Return [X, Y] of the center of cell containing provided text 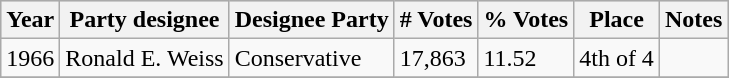
Party designee [144, 20]
Designee Party [312, 20]
Place [617, 20]
17,863 [436, 58]
Notes [693, 20]
Year [30, 20]
4th of 4 [617, 58]
Conservative [312, 58]
11.52 [526, 58]
1966 [30, 58]
# Votes [436, 20]
Ronald E. Weiss [144, 58]
% Votes [526, 20]
